Detect which cell encompasses the target text, then output its (X, Y) center coordinate. 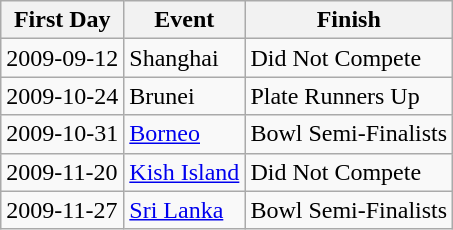
First Day (62, 20)
Sri Lanka (184, 210)
2009-10-24 (62, 96)
Kish Island (184, 172)
2009-09-12 (62, 58)
Plate Runners Up (349, 96)
2009-11-27 (62, 210)
2009-11-20 (62, 172)
Event (184, 20)
Borneo (184, 134)
Finish (349, 20)
Shanghai (184, 58)
Brunei (184, 96)
2009-10-31 (62, 134)
